Scan for the cell matching the given text and deliver its [X, Y] coordinate at center. 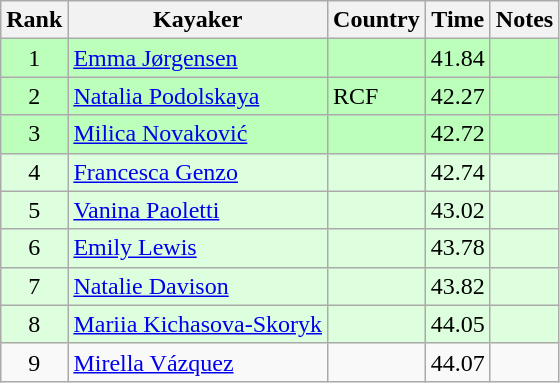
Francesca Genzo [198, 172]
Time [458, 20]
43.02 [458, 210]
3 [34, 134]
41.84 [458, 58]
4 [34, 172]
5 [34, 210]
6 [34, 248]
44.07 [458, 362]
42.72 [458, 134]
1 [34, 58]
Emily Lewis [198, 248]
7 [34, 286]
Rank [34, 20]
Emma Jørgensen [198, 58]
Country [377, 20]
42.27 [458, 96]
Natalie Davison [198, 286]
9 [34, 362]
Notes [524, 20]
44.05 [458, 324]
Vanina Paoletti [198, 210]
2 [34, 96]
43.78 [458, 248]
Milica Novaković [198, 134]
RCF [377, 96]
8 [34, 324]
Mariia Kichasova-Skoryk [198, 324]
Natalia Podolskaya [198, 96]
43.82 [458, 286]
42.74 [458, 172]
Mirella Vázquez [198, 362]
Kayaker [198, 20]
